Provide the (X, Y) coordinate of the cell's center where the given text is located.  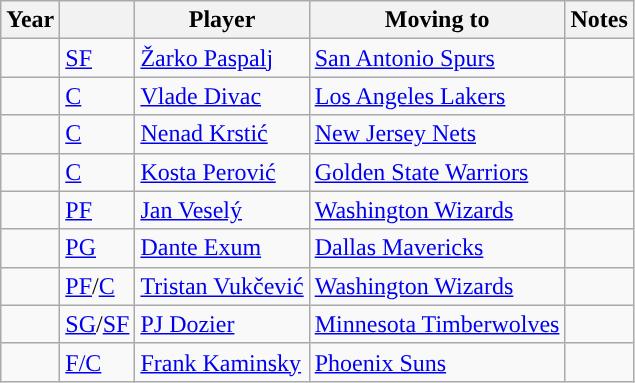
Nenad Krstić (222, 134)
Minnesota Timberwolves (437, 324)
PF (98, 210)
Frank Kaminsky (222, 362)
Los Angeles Lakers (437, 96)
PG (98, 248)
Jan Veselý (222, 210)
Kosta Perović (222, 172)
Phoenix Suns (437, 362)
SG/SF (98, 324)
Year (30, 20)
Dante Exum (222, 248)
Notes (599, 20)
San Antonio Spurs (437, 58)
Moving to (437, 20)
SF (98, 58)
Žarko Paspalj (222, 58)
Dallas Mavericks (437, 248)
PF/C (98, 286)
PJ Dozier (222, 324)
F/C (98, 362)
Vlade Divac (222, 96)
New Jersey Nets (437, 134)
Golden State Warriors (437, 172)
Player (222, 20)
Tristan Vukčević (222, 286)
